Provide the (X, Y) coordinate of the cell's center where the given text is located.  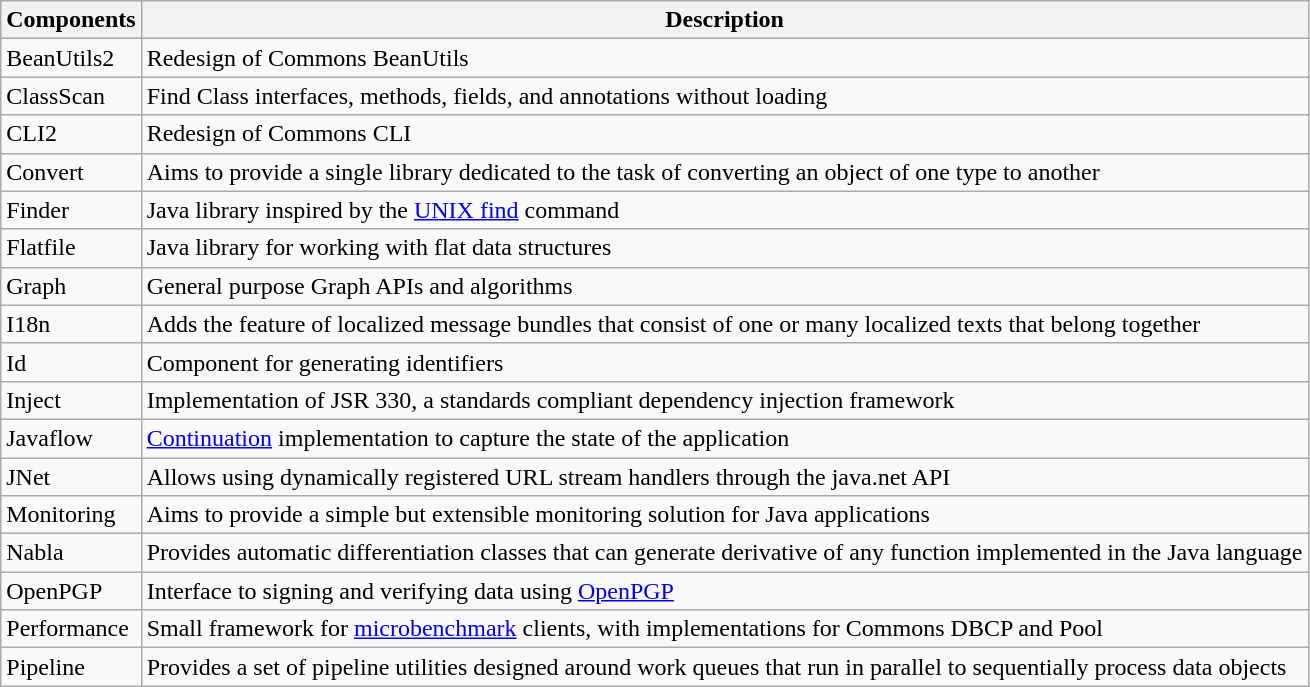
Flatfile (71, 248)
Aims to provide a single library dedicated to the task of converting an object of one type to another (724, 172)
General purpose Graph APIs and algorithms (724, 286)
Finder (71, 210)
ClassScan (71, 96)
Pipeline (71, 667)
OpenPGP (71, 591)
Performance (71, 629)
Java library for working with flat data structures (724, 248)
Id (71, 362)
Interface to signing and verifying data using OpenPGP (724, 591)
I18n (71, 324)
Allows using dynamically registered URL stream handlers through the java.net API (724, 477)
Redesign of Commons CLI (724, 134)
Implementation of JSR 330, a standards compliant dependency injection framework (724, 400)
Component for generating identifiers (724, 362)
CLI2 (71, 134)
Small framework for microbenchmark clients, with implementations for Commons DBCP and Pool (724, 629)
JNet (71, 477)
Provides automatic differentiation classes that can generate derivative of any function implemented in the Java language (724, 553)
Continuation implementation to capture the state of the application (724, 438)
Description (724, 20)
Inject (71, 400)
Javaflow (71, 438)
Provides a set of pipeline utilities designed around work queues that run in parallel to sequentially process data objects (724, 667)
Aims to provide a simple but extensible monitoring solution for Java applications (724, 515)
Monitoring (71, 515)
Find Class interfaces, methods, fields, and annotations without loading (724, 96)
Convert (71, 172)
Redesign of Commons BeanUtils (724, 58)
Adds the feature of localized message bundles that consist of one or many localized texts that belong together (724, 324)
Java library inspired by the UNIX find command (724, 210)
Graph (71, 286)
Nabla (71, 553)
BeanUtils2 (71, 58)
Components (71, 20)
